Search for the cell housing the specified text and yield its [X, Y] center coordinate. 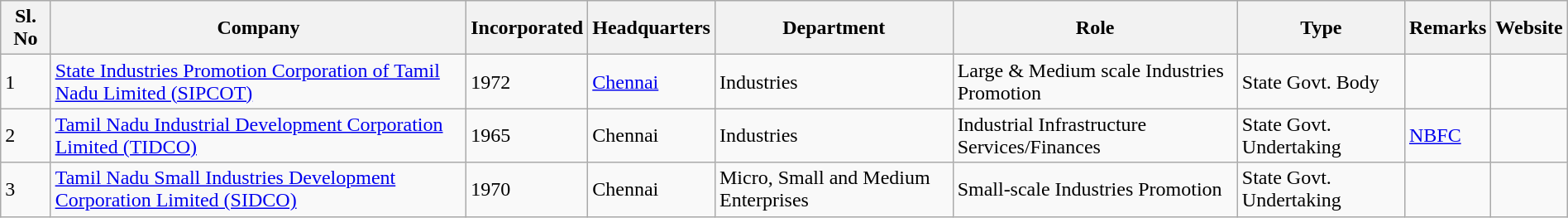
Headquarters [652, 28]
State Industries Promotion Corporation of Tamil Nadu Limited (SIPCOT) [258, 81]
Tamil Nadu Industrial Development Corporation Limited (TIDCO) [258, 136]
3 [26, 189]
Tamil Nadu Small Industries Development Corporation Limited (SIDCO) [258, 189]
Sl. No [26, 28]
1 [26, 81]
Website [1529, 28]
Incorporated [528, 28]
Industrial Infrastructure Services/Finances [1095, 136]
Role [1095, 28]
Micro, Small and Medium Enterprises [834, 189]
State Govt. Body [1321, 81]
Company [258, 28]
1972 [528, 81]
Small-scale Industries Promotion [1095, 189]
1965 [528, 136]
2 [26, 136]
Remarks [1447, 28]
Large & Medium scale Industries Promotion [1095, 81]
Type [1321, 28]
Department [834, 28]
1970 [528, 189]
NBFC [1447, 136]
